Detect which cell encompasses the target text, then output its (x, y) center coordinate. 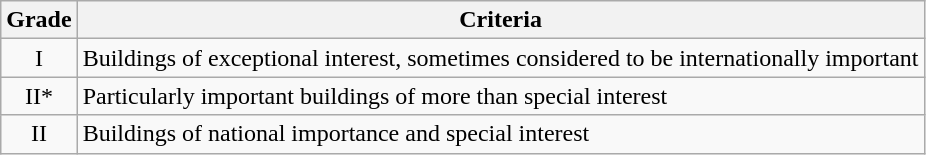
I (39, 58)
Buildings of exceptional interest, sometimes considered to be internationally important (500, 58)
II* (39, 96)
II (39, 134)
Grade (39, 20)
Buildings of national importance and special interest (500, 134)
Criteria (500, 20)
Particularly important buildings of more than special interest (500, 96)
